Return [x, y] of the center of cell containing provided text 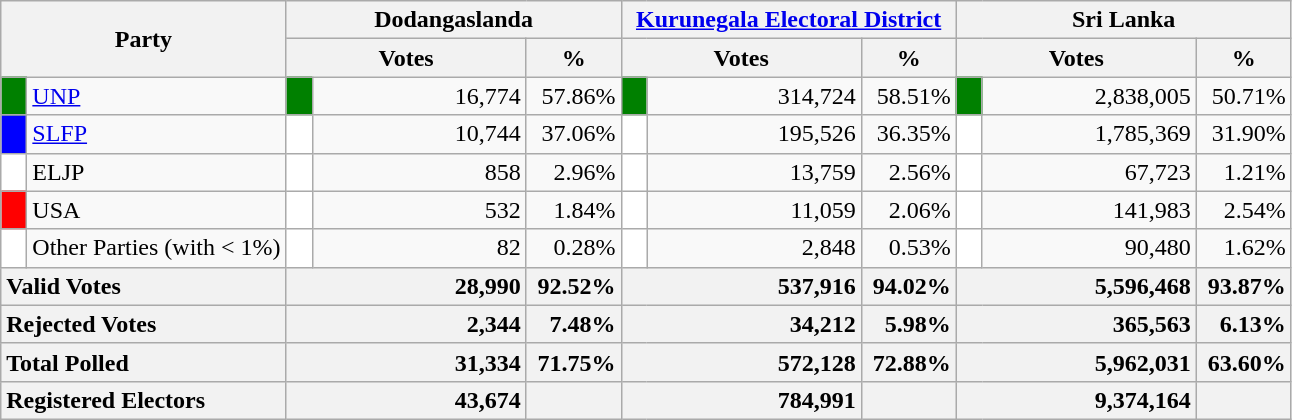
92.52% [574, 286]
10,744 [419, 134]
2.54% [1244, 210]
6.13% [1244, 324]
90,480 [1089, 248]
37.06% [574, 134]
537,916 [741, 286]
USA [156, 210]
Other Parties (with < 1%) [156, 248]
Kurunegala Electoral District [788, 20]
71.75% [574, 362]
63.60% [1244, 362]
16,774 [419, 96]
31,334 [406, 362]
50.71% [1244, 96]
9,374,164 [1076, 400]
34,212 [741, 324]
1.84% [574, 210]
Sri Lanka [1124, 20]
93.87% [1244, 286]
0.53% [908, 248]
28,990 [406, 286]
1.62% [1244, 248]
94.02% [908, 286]
0.28% [574, 248]
2.06% [908, 210]
SLFP [156, 134]
365,563 [1076, 324]
858 [419, 172]
82 [419, 248]
5,962,031 [1076, 362]
1,785,369 [1089, 134]
57.86% [574, 96]
67,723 [1089, 172]
36.35% [908, 134]
Rejected Votes [144, 324]
2.56% [908, 172]
314,724 [754, 96]
2,344 [406, 324]
ELJP [156, 172]
58.51% [908, 96]
532 [419, 210]
784,991 [741, 400]
1.21% [1244, 172]
5.98% [908, 324]
195,526 [754, 134]
7.48% [574, 324]
13,759 [754, 172]
141,983 [1089, 210]
2,838,005 [1089, 96]
2,848 [754, 248]
Registered Electors [144, 400]
72.88% [908, 362]
UNP [156, 96]
Party [144, 39]
11,059 [754, 210]
43,674 [406, 400]
Total Polled [144, 362]
2.96% [574, 172]
31.90% [1244, 134]
5,596,468 [1076, 286]
Valid Votes [144, 286]
572,128 [741, 362]
Dodangaslanda [454, 20]
